Pinpoint the cell where the given text exists, returning its (x, y) midpoint coordinate. 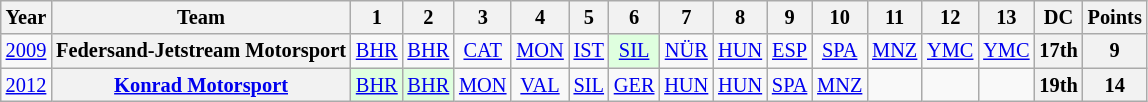
NÜR (686, 51)
GER (634, 85)
17th (1058, 51)
10 (840, 17)
Team (201, 17)
13 (1006, 17)
Year (26, 17)
2 (429, 17)
Federsand-Jetstream Motorsport (201, 51)
VAL (540, 85)
12 (950, 17)
4 (540, 17)
IST (589, 51)
11 (894, 17)
7 (686, 17)
CAT (482, 51)
Konrad Motorsport (201, 85)
3 (482, 17)
14 (1115, 85)
1 (377, 17)
6 (634, 17)
Points (1115, 17)
5 (589, 17)
2009 (26, 51)
DC (1058, 17)
2012 (26, 85)
ESP (790, 51)
8 (740, 17)
19th (1058, 85)
